Search for the cell housing the specified text and yield its (X, Y) center coordinate. 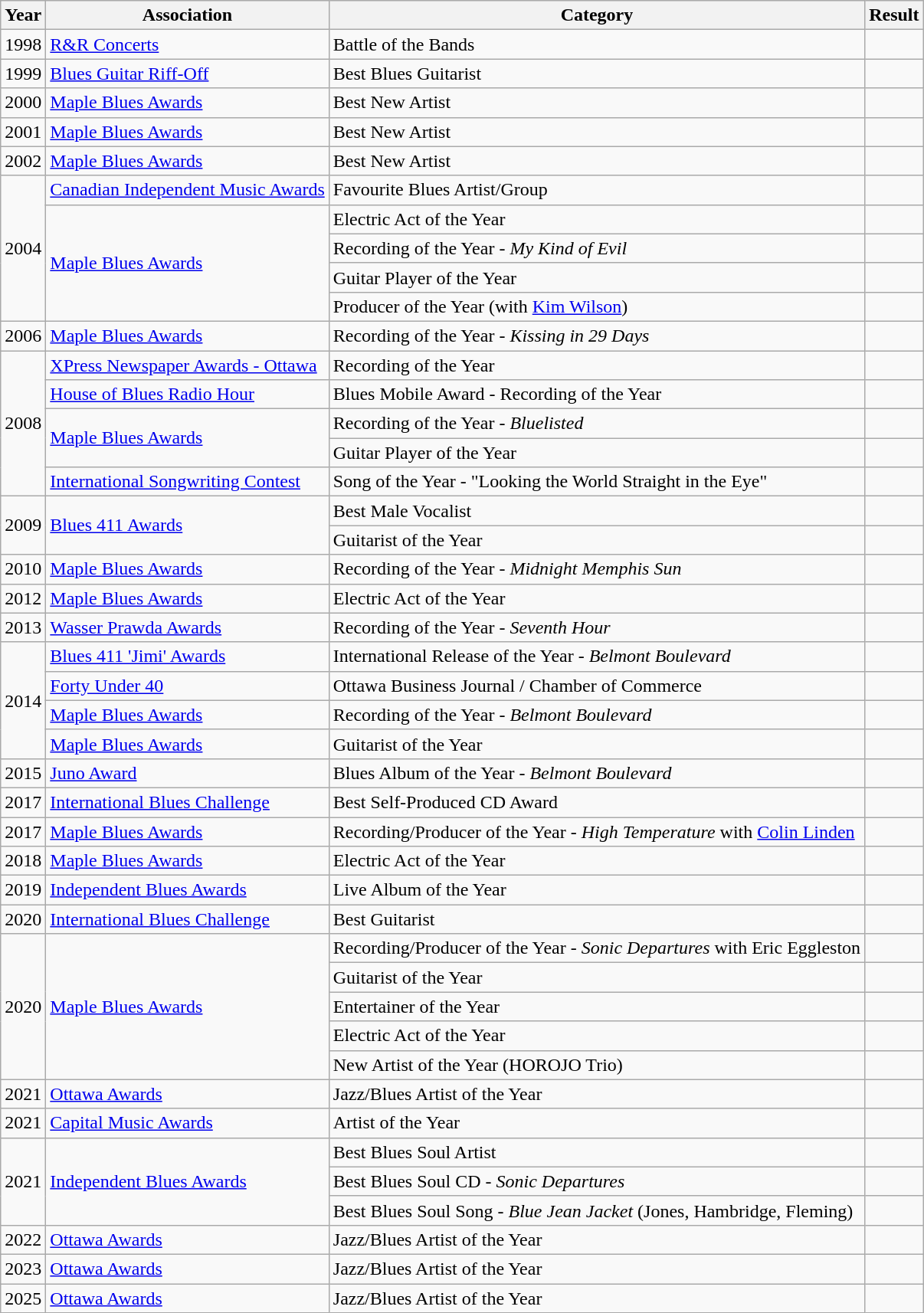
Recording of the Year (596, 365)
2002 (23, 161)
Recording of the Year - Midnight Memphis Sun (596, 569)
2013 (23, 627)
House of Blues Radio Hour (187, 395)
Result (894, 15)
Song of the Year - "Looking the World Straight in the Eye" (596, 482)
2009 (23, 526)
Recording of the Year - Bluelisted (596, 424)
Best Blues Soul Song - Blue Jean Jacket (Jones, Hambridge, Fleming) (596, 1210)
New Artist of the Year (HOROJO Trio) (596, 1065)
Recording/Producer of the Year - High Temperature with Colin Linden (596, 831)
Wasser Prawda Awards (187, 627)
Forty Under 40 (187, 686)
2022 (23, 1239)
Best Blues Soul Artist (596, 1152)
Best Self-Produced CD Award (596, 802)
Best Male Vocalist (596, 511)
Capital Music Awards (187, 1123)
2001 (23, 132)
Ottawa Business Journal / Chamber of Commerce (596, 686)
Best Guitarist (596, 919)
Blues Album of the Year - Belmont Boulevard (596, 773)
Blues 411 Awards (187, 526)
2025 (23, 1298)
Best Blues Soul CD - Sonic Departures (596, 1181)
Entertainer of the Year (596, 1007)
1999 (23, 74)
Association (187, 15)
Artist of the Year (596, 1123)
Blues Guitar Riff-Off (187, 74)
2000 (23, 103)
2018 (23, 861)
R&R Concerts (187, 44)
Recording/Producer of the Year - Sonic Departures with Eric Eggleston (596, 948)
Recording of the Year - My Kind of Evil (596, 248)
Favourite Blues Artist/Group (596, 190)
Category (596, 15)
Producer of the Year (with Kim Wilson) (596, 306)
2004 (23, 248)
Blues 411 'Jimi' Awards (187, 656)
Recording of the Year - Belmont Boulevard (596, 715)
2019 (23, 890)
International Release of the Year - Belmont Boulevard (596, 656)
2010 (23, 569)
1998 (23, 44)
2008 (23, 424)
2006 (23, 336)
Canadian Independent Music Awards (187, 190)
Battle of the Bands (596, 44)
Best Blues Guitarist (596, 74)
Recording of the Year - Seventh Hour (596, 627)
Year (23, 15)
XPress Newspaper Awards - Ottawa (187, 365)
Live Album of the Year (596, 890)
2023 (23, 1269)
Juno Award (187, 773)
2014 (23, 700)
Recording of the Year - Kissing in 29 Days (596, 336)
2012 (23, 598)
2015 (23, 773)
Blues Mobile Award - Recording of the Year (596, 395)
International Songwriting Contest (187, 482)
